Return the [x, y] coordinate for the center point of the cell that contains the specified text.  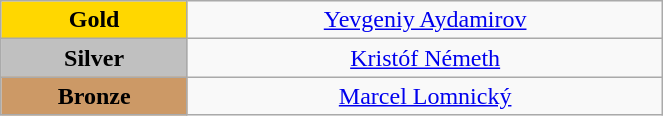
Silver [94, 58]
Marcel Lomnický [424, 96]
Yevgeniy Aydamirov [424, 20]
Gold [94, 20]
Kristóf Németh [424, 58]
Bronze [94, 96]
